Capture the cell that displays the provided text and extract its (x, y) central coordinate. 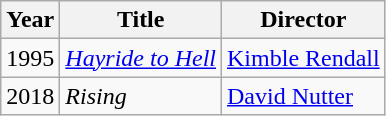
Kimble Rendall (304, 58)
Rising (141, 96)
2018 (30, 96)
Title (141, 20)
Year (30, 20)
Director (304, 20)
David Nutter (304, 96)
Hayride to Hell (141, 58)
1995 (30, 58)
